Detect which cell encompasses the target text, then output its (X, Y) center coordinate. 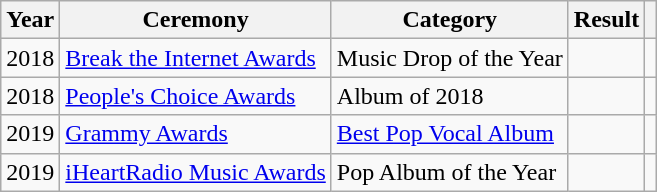
Result (606, 20)
People's Choice Awards (196, 96)
Category (450, 20)
Grammy Awards (196, 134)
Ceremony (196, 20)
Year (30, 20)
iHeartRadio Music Awards (196, 172)
Music Drop of the Year (450, 58)
Album of 2018 (450, 96)
Pop Album of the Year (450, 172)
Break the Internet Awards (196, 58)
Best Pop Vocal Album (450, 134)
